Detect which cell encompasses the target text, then output its [X, Y] center coordinate. 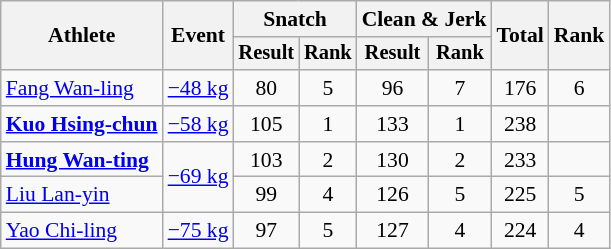
7 [460, 88]
Clean & Jerk [424, 19]
225 [520, 195]
224 [520, 231]
238 [520, 124]
−69 kg [198, 178]
Total [520, 36]
Yao Chi-ling [82, 231]
97 [267, 231]
133 [393, 124]
233 [520, 160]
126 [393, 195]
Hung Wan-ting [82, 160]
−75 kg [198, 231]
105 [267, 124]
Liu Lan-yin [82, 195]
96 [393, 88]
Event [198, 36]
Fang Wan-ling [82, 88]
−58 kg [198, 124]
Athlete [82, 36]
−48 kg [198, 88]
Snatch [296, 19]
6 [580, 88]
80 [267, 88]
Kuo Hsing-chun [82, 124]
127 [393, 231]
130 [393, 160]
103 [267, 160]
176 [520, 88]
99 [267, 195]
